Capture the cell that displays the provided text and extract its (X, Y) central coordinate. 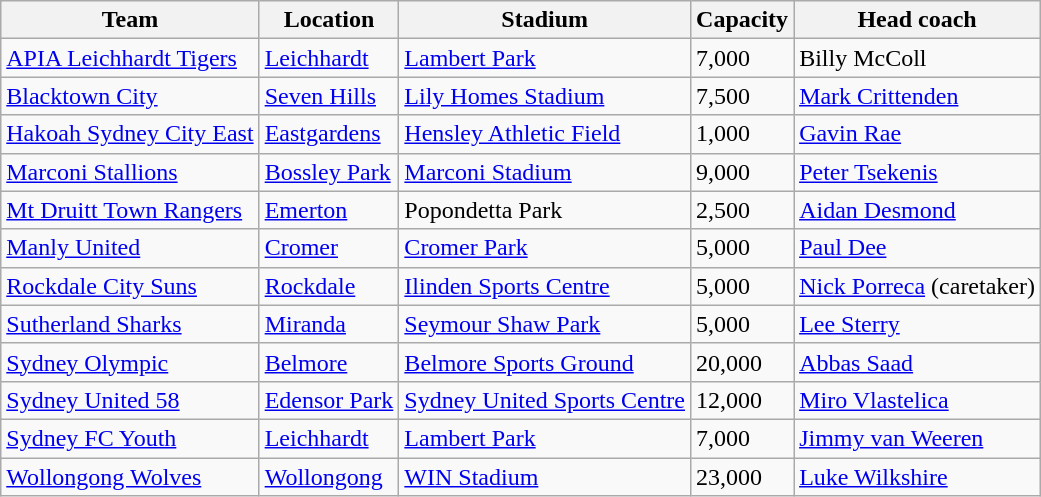
APIA Leichhardt Tigers (130, 58)
Wollongong Wolves (130, 477)
Marconi Stallions (130, 172)
Team (130, 20)
9,000 (742, 172)
Paul Dee (918, 248)
Mt Druitt Town Rangers (130, 210)
Sydney Olympic (130, 362)
Aidan Desmond (918, 210)
Head coach (918, 20)
Sydney United Sports Centre (545, 400)
Blacktown City (130, 96)
Location (329, 20)
Mark Crittenden (918, 96)
Popondetta Park (545, 210)
Rockdale City Suns (130, 286)
Seven Hills (329, 96)
1,000 (742, 134)
Abbas Saad (918, 362)
Hensley Athletic Field (545, 134)
Stadium (545, 20)
Capacity (742, 20)
Ilinden Sports Centre (545, 286)
7,500 (742, 96)
2,500 (742, 210)
12,000 (742, 400)
Lily Homes Stadium (545, 96)
Lee Sterry (918, 324)
Peter Tsekenis (918, 172)
20,000 (742, 362)
Luke Wilkshire (918, 477)
Miranda (329, 324)
Belmore Sports Ground (545, 362)
Edensor Park (329, 400)
Sutherland Sharks (130, 324)
Gavin Rae (918, 134)
Billy McColl (918, 58)
Wollongong (329, 477)
Miro Vlastelica (918, 400)
Rockdale (329, 286)
Marconi Stadium (545, 172)
WIN Stadium (545, 477)
Seymour Shaw Park (545, 324)
Hakoah Sydney City East (130, 134)
Eastgardens (329, 134)
Emerton (329, 210)
Belmore (329, 362)
Cromer Park (545, 248)
Sydney United 58 (130, 400)
Cromer (329, 248)
23,000 (742, 477)
Nick Porreca (caretaker) (918, 286)
Jimmy van Weeren (918, 438)
Bossley Park (329, 172)
Manly United (130, 248)
Sydney FC Youth (130, 438)
